Output the [x, y] coordinate of the center of the cell containing the given text.  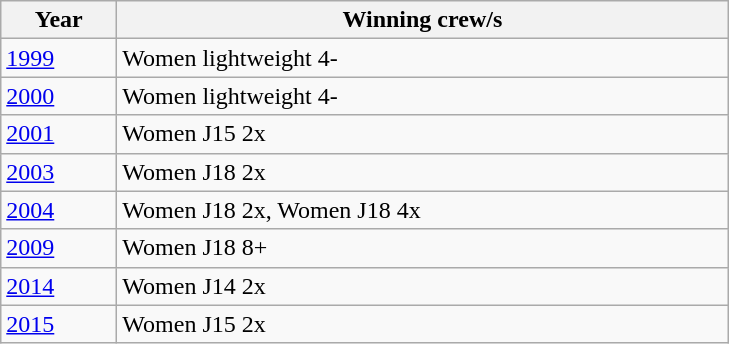
2004 [59, 210]
2014 [59, 286]
1999 [59, 58]
Women J18 2x [422, 172]
Women J18 2x, Women J18 4x [422, 210]
Winning crew/s [422, 20]
Women J14 2x [422, 286]
2003 [59, 172]
Year [59, 20]
2015 [59, 324]
2001 [59, 134]
2009 [59, 248]
Women J18 8+ [422, 248]
2000 [59, 96]
